Locate the cell with the specified text and output its (x, y) center coordinate. 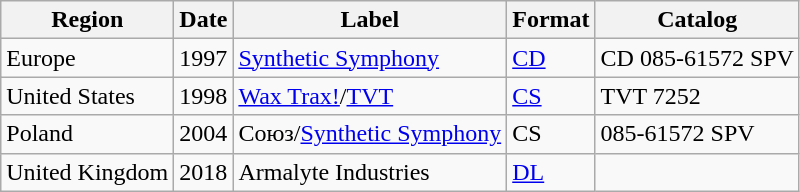
United Kingdom (88, 172)
Synthetic Symphony (370, 58)
Catalog (697, 20)
Armalyte Industries (370, 172)
CD 085-61572 SPV (697, 58)
1998 (204, 96)
Label (370, 20)
2004 (204, 134)
TVT 7252 (697, 96)
Poland (88, 134)
Format (551, 20)
DL (551, 172)
Date (204, 20)
Wax Trax!/TVT (370, 96)
1997 (204, 58)
085-61572 SPV (697, 134)
CD (551, 58)
Europe (88, 58)
2018 (204, 172)
Союз/Synthetic Symphony (370, 134)
Region (88, 20)
United States (88, 96)
